Scan for the cell matching the given text and deliver its (x, y) coordinate at center. 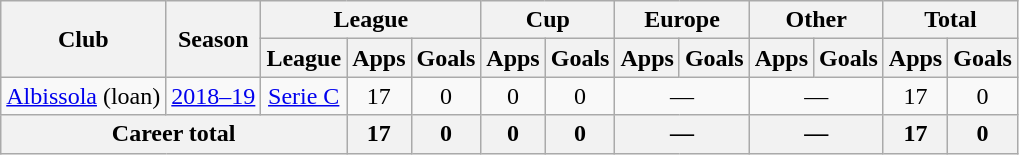
Albissola (loan) (84, 96)
Cup (548, 20)
Other (816, 20)
Total (950, 20)
Serie C (304, 96)
Club (84, 39)
Season (214, 39)
Europe (682, 20)
Career total (174, 134)
2018–19 (214, 96)
